Search for the cell housing the specified text and yield its [X, Y] center coordinate. 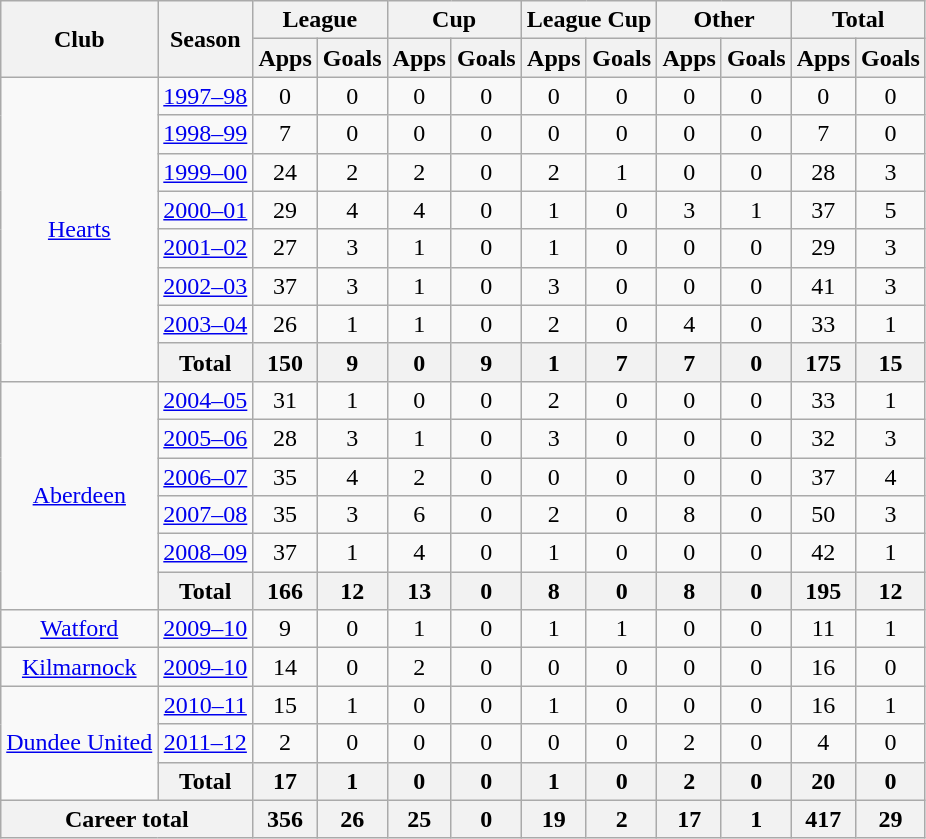
League Cup [589, 20]
2003–04 [206, 324]
13 [419, 591]
2002–03 [206, 286]
19 [554, 819]
2010–11 [206, 705]
166 [285, 591]
2007–08 [206, 515]
32 [823, 438]
2005–06 [206, 438]
2008–09 [206, 553]
Other [724, 20]
195 [823, 591]
14 [285, 667]
Watford [80, 629]
League [320, 20]
Season [206, 39]
31 [285, 400]
1998–99 [206, 134]
20 [823, 781]
Career total [127, 819]
2000–01 [206, 210]
Kilmarnock [80, 667]
Hearts [80, 229]
Aberdeen [80, 495]
5 [891, 210]
Cup [454, 20]
2011–12 [206, 743]
11 [823, 629]
Dundee United [80, 743]
25 [419, 819]
175 [823, 362]
2001–02 [206, 248]
24 [285, 172]
42 [823, 553]
41 [823, 286]
150 [285, 362]
27 [285, 248]
Club [80, 39]
2006–07 [206, 477]
417 [823, 819]
50 [823, 515]
1999–00 [206, 172]
6 [419, 515]
356 [285, 819]
2004–05 [206, 400]
1997–98 [206, 96]
